Return the (X, Y) coordinate for the center point of the cell that contains the specified text.  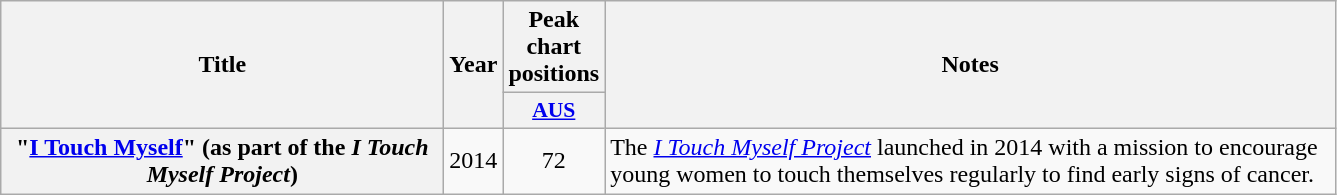
The I Touch Myself Project launched in 2014 with a mission to encourage young women to touch themselves regularly to find early signs of cancer. (970, 160)
Peak chart positions (554, 47)
Year (474, 65)
Notes (970, 65)
"I Touch Myself" (as part of the I Touch Myself Project) (222, 160)
Title (222, 65)
AUS (554, 111)
2014 (474, 160)
72 (554, 160)
